Pinpoint the cell where the given text exists, returning its [x, y] midpoint coordinate. 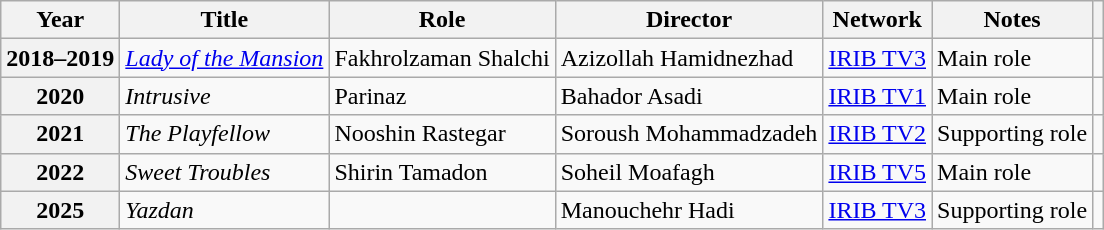
Title [224, 20]
Intrusive [224, 96]
Fakhrolzaman Shalchi [442, 58]
Azizollah Hamidnezhad [689, 58]
The Playfellow [224, 134]
2022 [60, 172]
Soroush Mohammadzadeh [689, 134]
2018–2019 [60, 58]
Network [878, 20]
Shirin Tamadon [442, 172]
2021 [60, 134]
IRIB TV5 [878, 172]
Role [442, 20]
Sweet Troubles [224, 172]
IRIB TV2 [878, 134]
Lady of the Mansion [224, 58]
Parinaz [442, 96]
2025 [60, 210]
Yazdan [224, 210]
Bahador Asadi [689, 96]
2020 [60, 96]
Director [689, 20]
Manouchehr Hadi [689, 210]
Soheil Moafagh [689, 172]
IRIB TV1 [878, 96]
Notes [1012, 20]
Nooshin Rastegar [442, 134]
Year [60, 20]
